Pinpoint the cell where the given text exists, returning its (X, Y) midpoint coordinate. 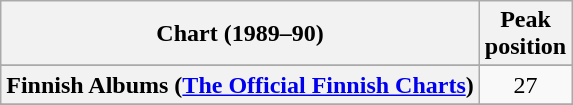
Chart (1989–90) (240, 34)
Finnish Albums (The Official Finnish Charts) (240, 85)
27 (525, 85)
Peakposition (525, 34)
